Identify which cell holds the provided text, then report its [x, y] central coordinate. 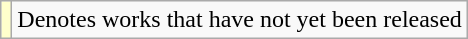
Denotes works that have not yet been released [240, 20]
